Identify which cell holds the provided text, then report its (X, Y) central coordinate. 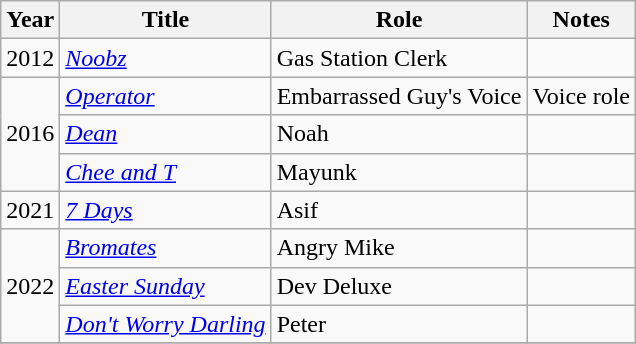
Don't Worry Darling (166, 324)
Embarrassed Guy's Voice (399, 96)
Dean (166, 134)
Easter Sunday (166, 286)
Operator (166, 96)
Noobz (166, 58)
2016 (30, 134)
Title (166, 20)
Angry Mike (399, 248)
Asif (399, 210)
7 Days (166, 210)
2012 (30, 58)
2021 (30, 210)
Role (399, 20)
Bromates (166, 248)
Peter (399, 324)
Voice role (582, 96)
Chee and T (166, 172)
Year (30, 20)
2022 (30, 286)
Mayunk (399, 172)
Noah (399, 134)
Notes (582, 20)
Gas Station Clerk (399, 58)
Dev Deluxe (399, 286)
